Locate the cell with the specified text and output its (X, Y) center coordinate. 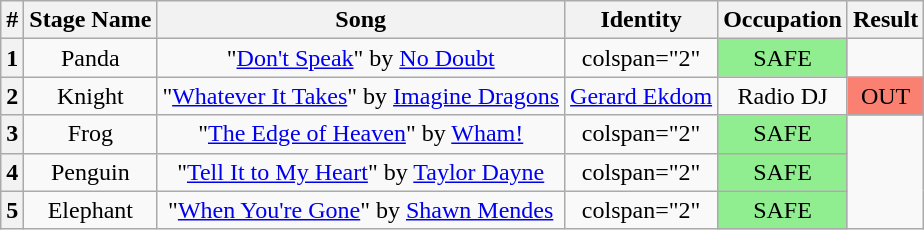
Identity (642, 20)
"Don't Speak" by No Doubt (361, 58)
Panda (90, 58)
Frog (90, 134)
"Whatever It Takes" by Imagine Dragons (361, 96)
1 (12, 58)
Penguin (90, 172)
Elephant (90, 210)
5 (12, 210)
Radio DJ (783, 96)
Stage Name (90, 20)
OUT (885, 96)
Song (361, 20)
Occupation (783, 20)
# (12, 20)
"Tell It to My Heart" by Taylor Dayne (361, 172)
Result (885, 20)
Knight (90, 96)
"The Edge of Heaven" by Wham! (361, 134)
3 (12, 134)
Gerard Ekdom (642, 96)
"When You're Gone" by Shawn Mendes (361, 210)
2 (12, 96)
4 (12, 172)
